Locate the cell with the specified text and output its (x, y) center coordinate. 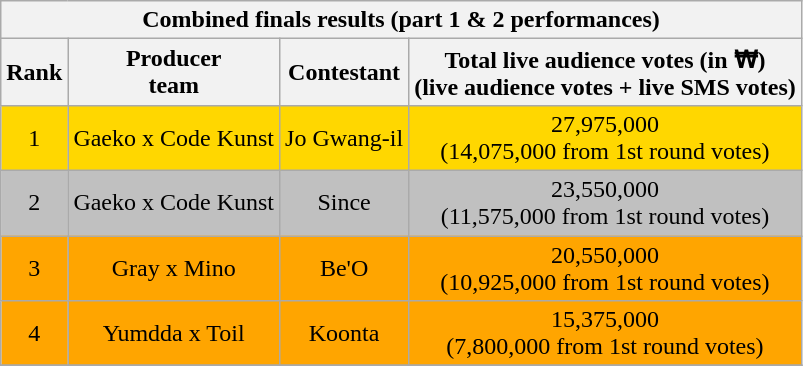
Rank (34, 72)
27,975,000 (14,075,000 from 1st round votes) (606, 138)
Koonta (344, 334)
Jo Gwang-il (344, 138)
Combined finals results (part 1 & 2 performances) (402, 20)
Gray x Mino (174, 268)
2 (34, 202)
Producer team (174, 72)
Contestant (344, 72)
15,375,000 (7,800,000 from 1st round votes) (606, 334)
20,550,000 (10,925,000 from 1st round votes) (606, 268)
23,550,000 (11,575,000 from 1st round votes) (606, 202)
Yumdda x Toil (174, 334)
3 (34, 268)
1 (34, 138)
Be'O (344, 268)
Total live audience votes (in ₩)(live audience votes + live SMS votes) (606, 72)
Since (344, 202)
4 (34, 334)
